Determine the [X, Y] coordinate at the center of the cell enclosing the given text.  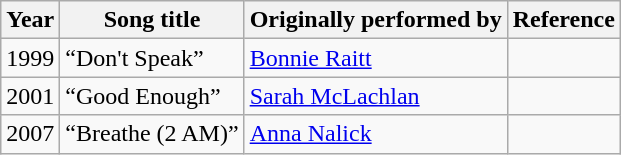
Bonnie Raitt [376, 58]
Originally performed by [376, 20]
Anna Nalick [376, 134]
Reference [564, 20]
2001 [30, 96]
Sarah McLachlan [376, 96]
“Don't Speak” [152, 58]
2007 [30, 134]
“Breathe (2 AM)” [152, 134]
1999 [30, 58]
“Good Enough” [152, 96]
Year [30, 20]
Song title [152, 20]
